Return the (x, y) coordinate for the center point of the cell that contains the specified text.  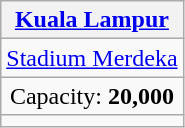
Capacity: 20,000 (92, 96)
Kuala Lampur (92, 20)
Stadium Merdeka (92, 58)
